Capture the cell that displays the provided text and extract its [X, Y] central coordinate. 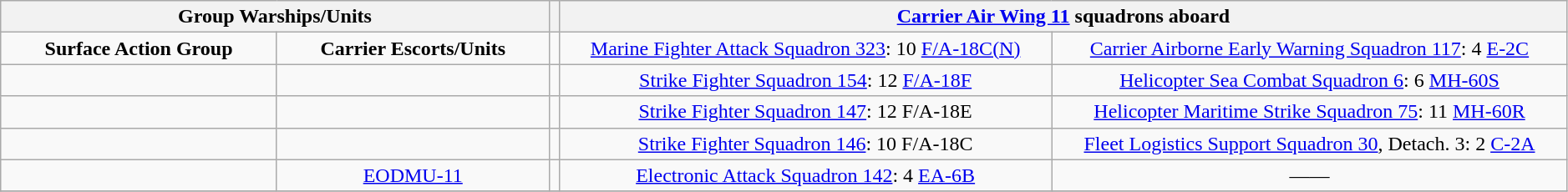
Carrier Airborne Early Warning Squadron 117: 4 E-2C [1310, 48]
Electronic Attack Squadron 142: 4 EA-6B [805, 175]
Strike Fighter Squadron 146: 10 F/A-18C [805, 144]
Carrier Escorts/Units [413, 48]
—— [1310, 175]
EODMU-11 [413, 175]
Group Warships/Units [275, 17]
Strike Fighter Squadron 147: 12 F/A-18E [805, 112]
Strike Fighter Squadron 154: 12 F/A-18F [805, 80]
Helicopter Maritime Strike Squadron 75: 11 MH-60R [1310, 112]
Fleet Logistics Support Squadron 30, Detach. 3: 2 C-2A [1310, 144]
Helicopter Sea Combat Squadron 6: 6 MH-60S [1310, 80]
Carrier Air Wing 11 squadrons aboard [1064, 17]
Marine Fighter Attack Squadron 323: 10 F/A-18C(N) [805, 48]
Surface Action Group [139, 48]
